Output the [x, y] coordinate of the center of the cell containing the given text.  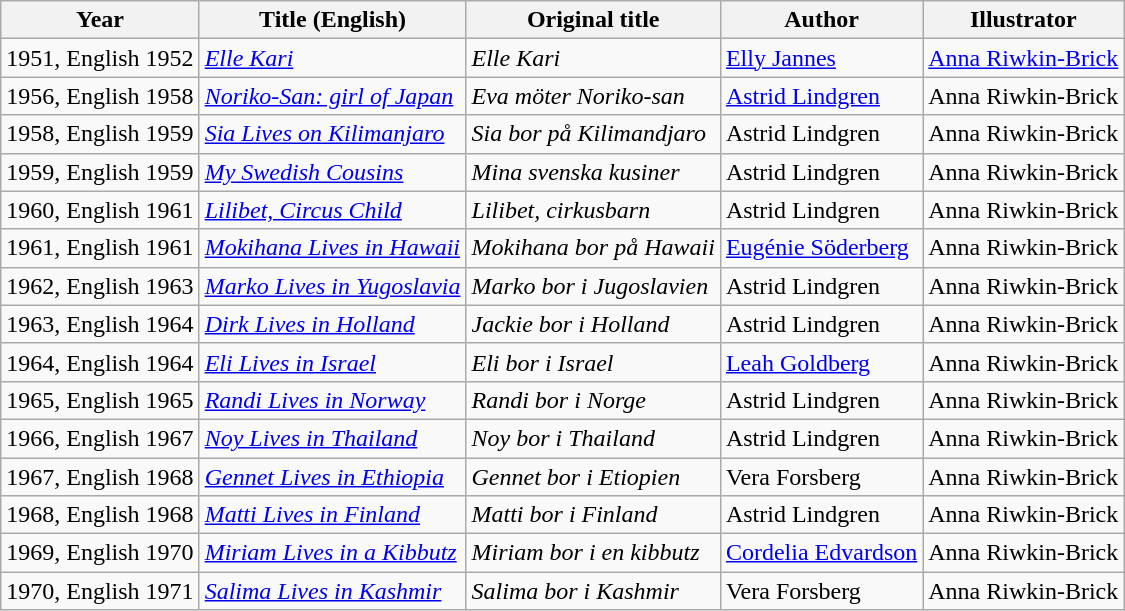
Gennet bor i Etiopien [593, 477]
Original title [593, 20]
Miriam Lives in a Kibbutz [332, 553]
Marko Lives in Yugoslavia [332, 286]
Dirk Lives in Holland [332, 324]
Mokihana Lives in Hawaii [332, 248]
1951, English 1952 [100, 58]
Lilibet, Circus Child [332, 210]
1970, English 1971 [100, 591]
1959, English 1959 [100, 172]
1968, English 1968 [100, 515]
Mokihana bor på Hawaii [593, 248]
1956, English 1958 [100, 96]
Salima Lives in Kashmir [332, 591]
Gennet Lives in Ethiopia [332, 477]
Noriko-San: girl of Japan [332, 96]
Sia bor på Kilimandjaro [593, 134]
1962, English 1963 [100, 286]
Salima bor i Kashmir [593, 591]
Randi Lives in Norway [332, 400]
Matti Lives in Finland [332, 515]
1969, English 1970 [100, 553]
Elly Jannes [821, 58]
Title (English) [332, 20]
1963, English 1964 [100, 324]
1966, English 1967 [100, 438]
Eli Lives in Israel [332, 362]
1967, English 1968 [100, 477]
Leah Goldberg [821, 362]
Lilibet, cirkusbarn [593, 210]
Cordelia Edvardson [821, 553]
Sia Lives on Kilimanjaro [332, 134]
1958, English 1959 [100, 134]
Randi bor i Norge [593, 400]
1960, English 1961 [100, 210]
Noy Lives in Thailand [332, 438]
Illustrator [1024, 20]
Marko bor i Jugoslavien [593, 286]
My Swedish Cousins [332, 172]
Noy bor i Thailand [593, 438]
Eli bor i Israel [593, 362]
Mina svenska kusiner [593, 172]
Jackie bor i Holland [593, 324]
Miriam bor i en kibbutz [593, 553]
Eva möter Noriko-san [593, 96]
Year [100, 20]
Eugénie Söderberg [821, 248]
1964, English 1964 [100, 362]
Matti bor i Finland [593, 515]
Author [821, 20]
1961, English 1961 [100, 248]
1965, English 1965 [100, 400]
